Return [X, Y] of the center of cell containing provided text 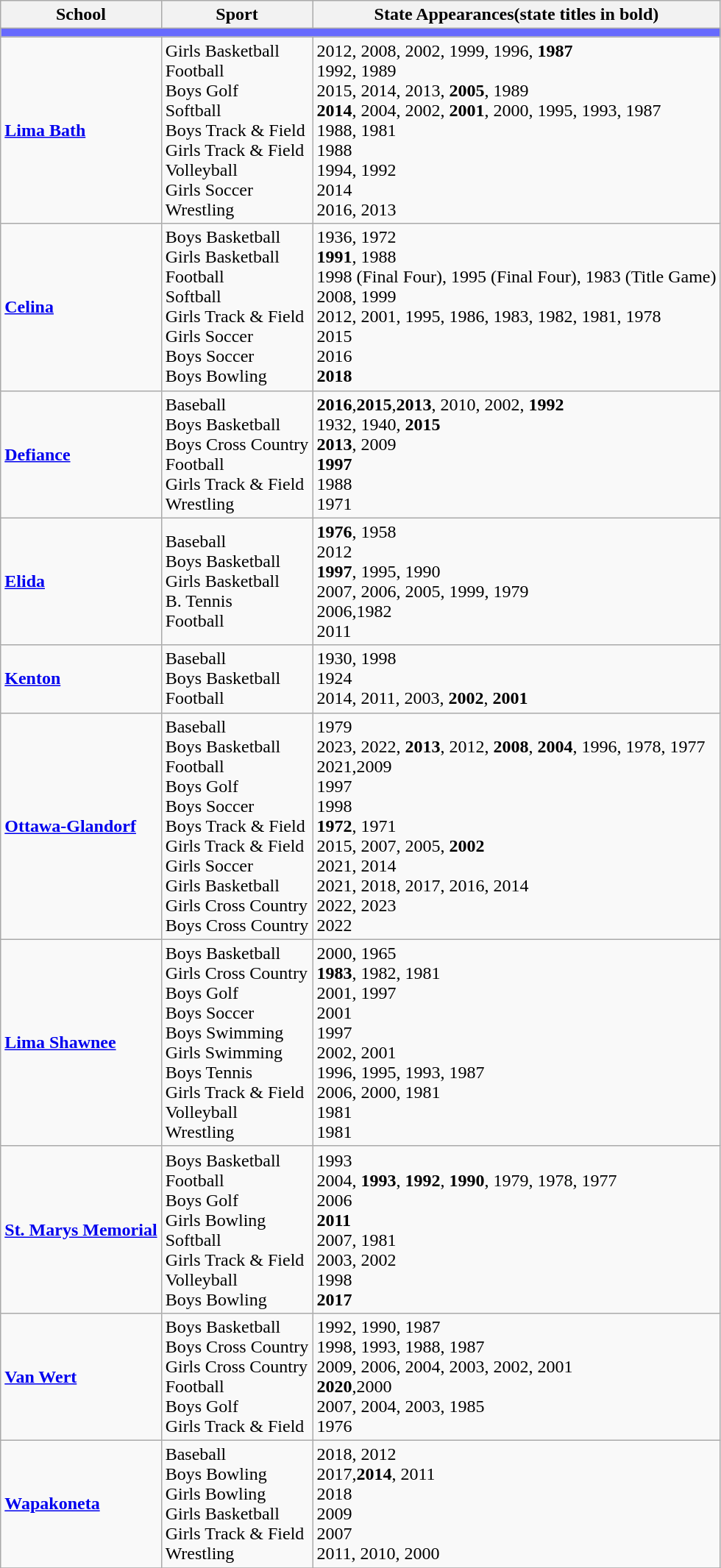
2000, 19651983, 1982, 19812001, 1997200119972002, 20011996, 1995, 1993, 19872006, 2000, 198119811981 [516, 1043]
Lima Shawnee [81, 1043]
1936, 19721991, 19881998 (Final Four), 1995 (Final Four), 1983 (Title Game)2008, 19992012, 2001, 1995, 1986, 1983, 1982, 1981, 1978201520162018 [516, 307]
1992, 1990, 19871998, 1993, 1988, 19872009, 2006, 2004, 2003, 2002, 20012020,20002007, 2004, 2003, 19851976 [516, 1377]
BaseballBoys BasketballBoys Cross CountryFootballGirls Track & FieldWrestling [237, 455]
State Appearances(state titles in bold) [516, 15]
1976, 195820121997, 1995, 19902007, 2006, 2005, 1999, 19792006,19822011 [516, 581]
Celina [81, 307]
Lima Bath [81, 130]
Ottawa-Glandorf [81, 826]
2016,2015,2013, 2010, 2002, 19921932, 1940, 20152013, 2009199719881971 [516, 455]
BaseballBoys BowlingGirls BowlingGirls BasketballGirls Track & FieldWrestling [237, 1503]
School [81, 15]
Wapakoneta [81, 1503]
2018, 20122017,2014, 20112018200920072011, 2010, 2000 [516, 1503]
Boys BasketballBoys Cross CountryGirls Cross CountryFootballBoys GolfGirls Track & Field [237, 1377]
Defiance [81, 455]
BaseballBoys BasketballGirls BasketballB. TennisFootball [237, 581]
St. Marys Memorial [81, 1230]
Boys BasketballFootballBoys GolfGirls BowlingSoftballGirls Track & FieldVolleyballBoys Bowling [237, 1230]
Boys BasketballGirls BasketballFootballSoftballGirls Track & FieldGirls SoccerBoys SoccerBoys Bowling [237, 307]
Van Wert [81, 1377]
BaseballBoys BasketballFootball [237, 679]
Elida [81, 581]
Boys BasketballGirls Cross CountryBoys GolfBoys SoccerBoys SwimmingGirls SwimmingBoys TennisGirls Track & FieldVolleyballWrestling [237, 1043]
Girls BasketballFootballBoys GolfSoftballBoys Track & FieldGirls Track & FieldVolleyballGirls SoccerWrestling [237, 130]
1930, 199819242014, 2011, 2003, 2002, 2001 [516, 679]
19932004, 1993, 1992, 1990, 1979, 1978, 1977200620112007, 19812003, 200219982017 [516, 1230]
Kenton [81, 679]
Sport [237, 15]
